Find where the given text appears and provide that cell's center as [X, Y] coordinate. 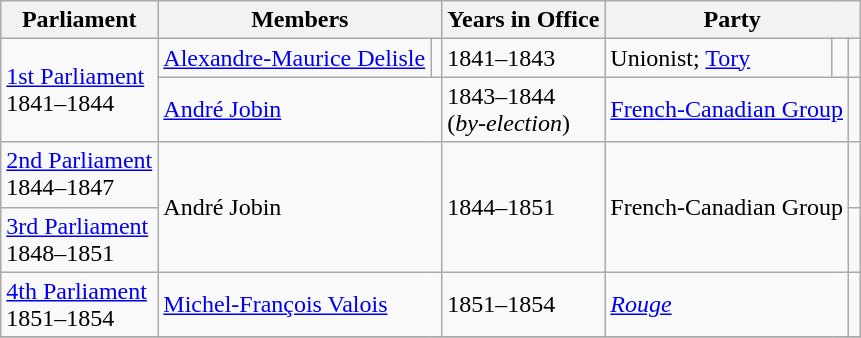
2nd Parliament 1844–1847 [80, 174]
Party [732, 20]
Michel-François Valois [300, 304]
1841–1843 [524, 58]
Unionist; Tory [718, 58]
3rd Parliament 1848–1851 [80, 240]
1843–1844(by-election) [524, 110]
Rouge [727, 304]
Parliament [80, 20]
1844–1851 [524, 207]
1851–1854 [524, 304]
Members [300, 20]
Years in Office [524, 20]
4th Parliament 1851–1854 [80, 304]
1st Parliament1841–1844 [80, 90]
Alexandre-Maurice Delisle [294, 58]
